Return [X, Y] of the center of cell containing provided text 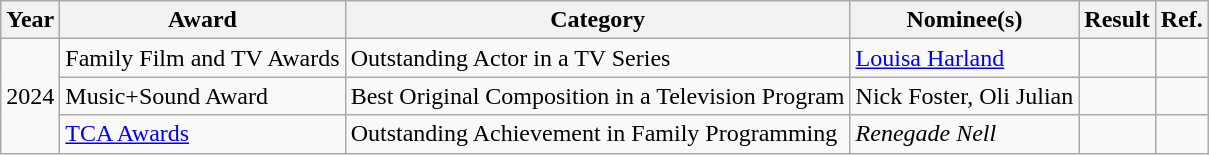
Best Original Composition in a Television Program [598, 96]
Result [1117, 20]
Outstanding Actor in a TV Series [598, 58]
Category [598, 20]
Family Film and TV Awards [202, 58]
Louisa Harland [964, 58]
Award [202, 20]
2024 [30, 96]
Music+Sound Award [202, 96]
Renegade Nell [964, 134]
Nominee(s) [964, 20]
Year [30, 20]
Outstanding Achievement in Family Programming [598, 134]
Ref. [1182, 20]
Nick Foster, Oli Julian [964, 96]
TCA Awards [202, 134]
